Capture the cell that displays the provided text and extract its [x, y] central coordinate. 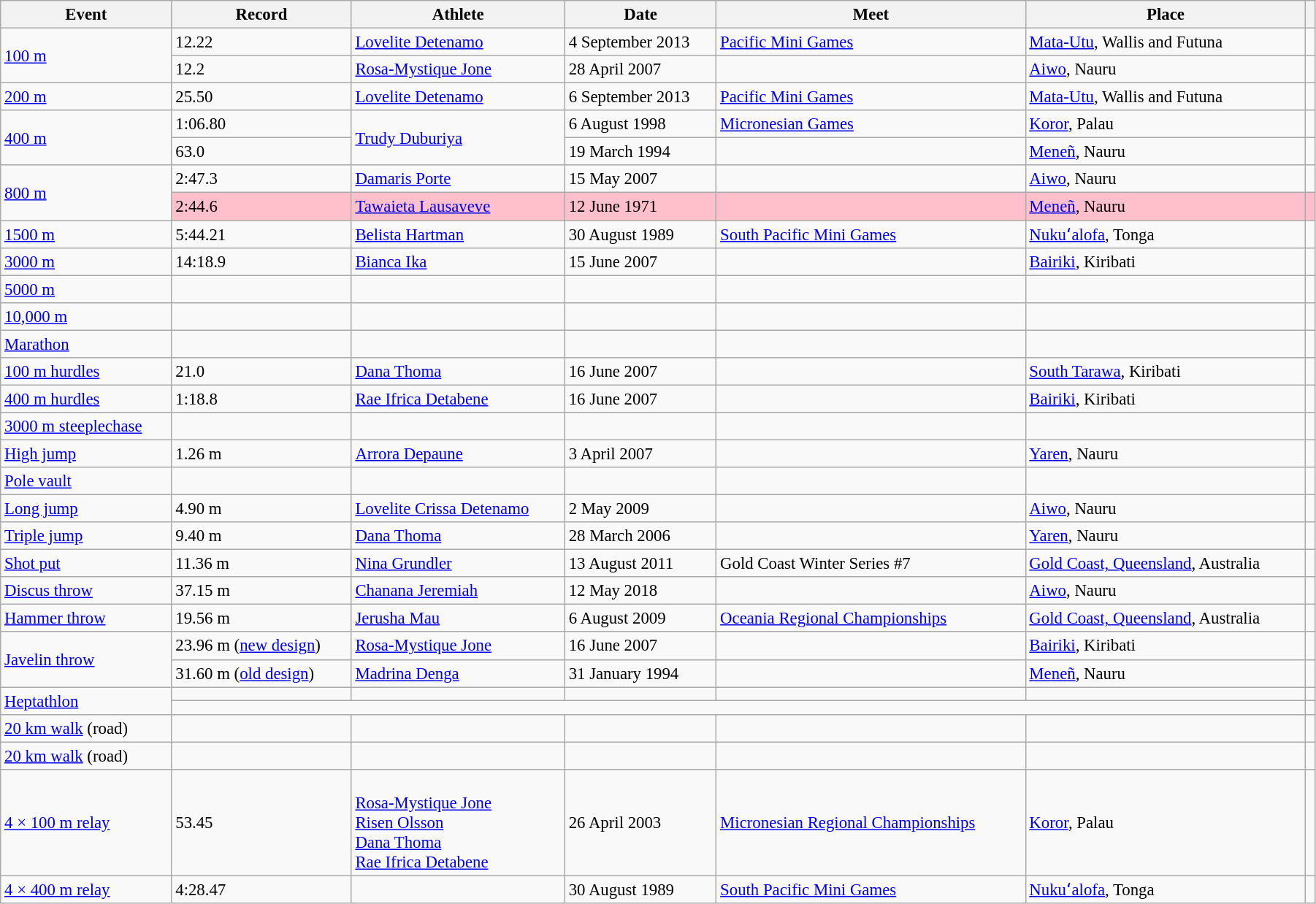
Madrina Denga [458, 673]
1:06.80 [261, 124]
Meet [871, 15]
Long jump [86, 509]
23.96 m (new design) [261, 646]
400 m [86, 137]
2:44.6 [261, 207]
Damaris Porte [458, 179]
Rosa-Mystique JoneRisen OlssonDana ThomaRae Ifrica Detabene [458, 823]
12 June 1971 [640, 207]
Discus throw [86, 591]
Micronesian Regional Championships [871, 823]
15 June 2007 [640, 261]
12.22 [261, 42]
Athlete [458, 15]
400 m hurdles [86, 399]
Lovelite Crissa Detenamo [458, 509]
12 May 2018 [640, 591]
Hammer throw [86, 618]
3000 m [86, 261]
Javelin throw [86, 660]
10,000 m [86, 316]
Chanana Jeremiah [458, 591]
9.40 m [261, 536]
200 m [86, 97]
1.26 m [261, 453]
Shot put [86, 564]
2:47.3 [261, 179]
Tawaieta Lausaveve [458, 207]
21.0 [261, 372]
25.50 [261, 97]
2 May 2009 [640, 509]
31.60 m (old design) [261, 673]
South Tarawa, Kiribati [1166, 372]
Belista Hartman [458, 234]
Oceania Regional Championships [871, 618]
Date [640, 15]
Gold Coast Winter Series #7 [871, 564]
1:18.8 [261, 399]
Jerusha Mau [458, 618]
Arrora Depaune [458, 453]
63.0 [261, 152]
4:28.47 [261, 889]
13 August 2011 [640, 564]
5:44.21 [261, 234]
12.2 [261, 69]
14:18.9 [261, 261]
Micronesian Games [871, 124]
31 January 1994 [640, 673]
800 m [86, 193]
53.45 [261, 823]
3 April 2007 [640, 453]
4.90 m [261, 509]
1500 m [86, 234]
Place [1166, 15]
11.36 m [261, 564]
Nina Grundler [458, 564]
Bianca Ika [458, 261]
Pole vault [86, 481]
19.56 m [261, 618]
5000 m [86, 289]
19 March 1994 [640, 152]
15 May 2007 [640, 179]
28 March 2006 [640, 536]
High jump [86, 453]
37.15 m [261, 591]
3000 m steeplechase [86, 426]
4 × 400 m relay [86, 889]
Triple jump [86, 536]
Marathon [86, 344]
4 × 100 m relay [86, 823]
4 September 2013 [640, 42]
6 August 2009 [640, 618]
Rae Ifrica Detabene [458, 399]
Heptathlon [86, 701]
Trudy Duburiya [458, 137]
Event [86, 15]
26 April 2003 [640, 823]
6 September 2013 [640, 97]
100 m [86, 55]
Record [261, 15]
6 August 1998 [640, 124]
28 April 2007 [640, 69]
100 m hurdles [86, 372]
